Provide the [x, y] coordinate of the cell's center where the given text is located.  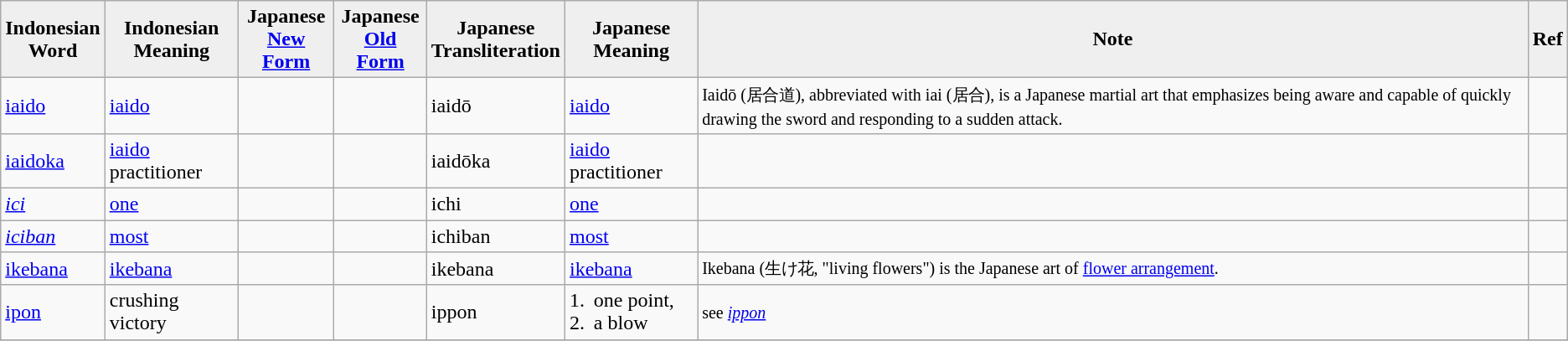
iaidōka [496, 161]
ippon [496, 312]
Indonesian Word [53, 39]
iciban [53, 235]
crushing victory [171, 312]
Indonesian Meaning [171, 39]
Japanese New Form [286, 39]
iaidoka [53, 161]
ichi [496, 204]
ichiban [496, 235]
see ippon [1113, 312]
Japanese Old Form [380, 39]
Ikebana (生け花, "living flowers") is the Japanese art of flower arrangement. [1113, 269]
Japanese Transliteration [496, 39]
ipon [53, 312]
iaidō [496, 106]
Ref [1548, 39]
Note [1113, 39]
Japanese Meaning [632, 39]
1. one point, 2. a blow [632, 312]
ici [53, 204]
